Locate the cell with the specified text and output its [X, Y] center coordinate. 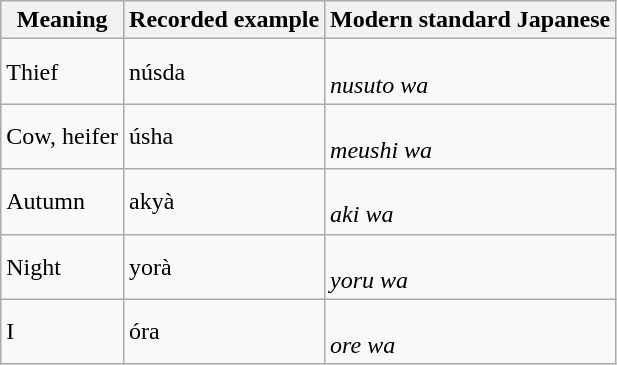
núsda [224, 72]
yoru wa [470, 266]
akyà [224, 202]
nusuto wa [470, 72]
aki wa [470, 202]
meushi wa [470, 136]
Cow, heifer [62, 136]
ore wa [470, 332]
Autumn [62, 202]
Recorded example [224, 20]
yorà [224, 266]
úsha [224, 136]
Modern standard Japanese [470, 20]
óra [224, 332]
Meaning [62, 20]
Thief [62, 72]
Night [62, 266]
I [62, 332]
